Output the (x, y) coordinate of the center of the cell containing the given text.  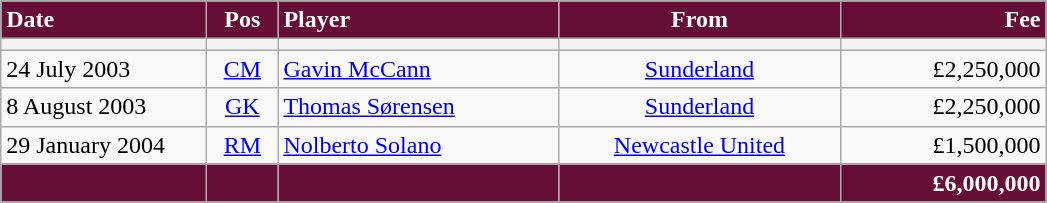
Player (418, 20)
£1,500,000 (943, 145)
8 August 2003 (104, 107)
CM (242, 69)
From (700, 20)
GK (242, 107)
Newcastle United (700, 145)
Pos (242, 20)
£6,000,000 (943, 183)
Date (104, 20)
Fee (943, 20)
Gavin McCann (418, 69)
29 January 2004 (104, 145)
Thomas Sørensen (418, 107)
24 July 2003 (104, 69)
Nolberto Solano (418, 145)
RM (242, 145)
